Capture the cell that displays the provided text and extract its [x, y] central coordinate. 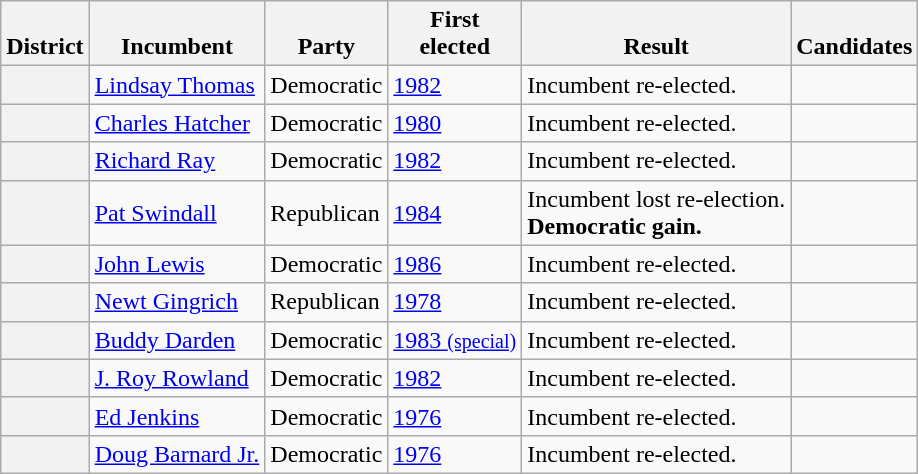
1980 [455, 123]
Pat Swindall [177, 212]
1978 [455, 302]
Result [656, 34]
1983 (special) [455, 340]
Ed Jenkins [177, 416]
John Lewis [177, 264]
District [45, 34]
Richard Ray [177, 161]
Doug Barnard Jr. [177, 454]
Incumbent [177, 34]
Incumbent lost re-election.Democratic gain. [656, 212]
Candidates [854, 34]
Party [326, 34]
1984 [455, 212]
Newt Gingrich [177, 302]
Firstelected [455, 34]
Charles Hatcher [177, 123]
1986 [455, 264]
Lindsay Thomas [177, 85]
Buddy Darden [177, 340]
J. Roy Rowland [177, 378]
